Return the (x, y) coordinate for the center point of the cell that contains the specified text.  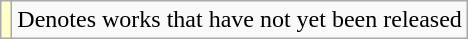
Denotes works that have not yet been released (240, 20)
